Pinpoint the cell where the given text exists, returning its [x, y] midpoint coordinate. 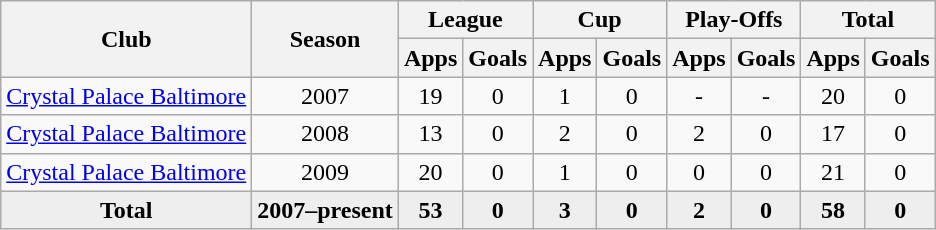
17 [833, 134]
Cup [600, 20]
Club [126, 39]
21 [833, 172]
Season [326, 39]
2008 [326, 134]
53 [430, 210]
2007 [326, 96]
3 [565, 210]
2007–present [326, 210]
Play-Offs [734, 20]
2009 [326, 172]
League [465, 20]
58 [833, 210]
19 [430, 96]
13 [430, 134]
